Extract the [x, y] coordinate from the center of the cell holding the provided text.  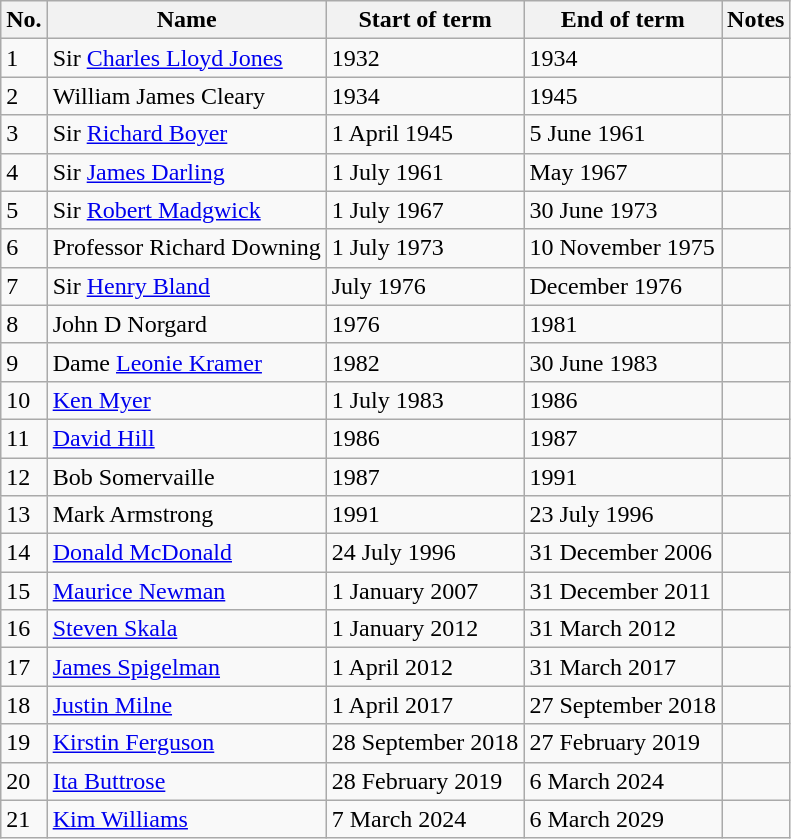
Ita Buttrose [186, 781]
27 February 2019 [623, 743]
15 [24, 591]
Donald McDonald [186, 553]
31 March 2017 [623, 667]
End of term [623, 20]
5 [24, 210]
Sir Henry Bland [186, 286]
Maurice Newman [186, 591]
1 [24, 58]
David Hill [186, 438]
Kirstin Ferguson [186, 743]
27 September 2018 [623, 705]
1 April 2017 [425, 705]
1 July 1961 [425, 172]
31 December 2006 [623, 553]
28 September 2018 [425, 743]
30 June 1973 [623, 210]
Ken Myer [186, 400]
July 1976 [425, 286]
20 [24, 781]
1 January 2007 [425, 591]
Dame Leonie Kramer [186, 362]
6 March 2024 [623, 781]
19 [24, 743]
2 [24, 96]
1 January 2012 [425, 629]
9 [24, 362]
1 April 1945 [425, 134]
Notes [756, 20]
1976 [425, 324]
1 July 1983 [425, 400]
31 March 2012 [623, 629]
1 April 2012 [425, 667]
7 March 2024 [425, 819]
28 February 2019 [425, 781]
6 March 2029 [623, 819]
4 [24, 172]
6 [24, 248]
Kim Williams [186, 819]
Sir Robert Madgwick [186, 210]
1932 [425, 58]
Sir Charles Lloyd Jones [186, 58]
18 [24, 705]
Name [186, 20]
Professor Richard Downing [186, 248]
11 [24, 438]
1982 [425, 362]
12 [24, 477]
10 November 1975 [623, 248]
23 July 1996 [623, 515]
1945 [623, 96]
John D Norgard [186, 324]
7 [24, 286]
Sir Richard Boyer [186, 134]
30 June 1983 [623, 362]
31 December 2011 [623, 591]
May 1967 [623, 172]
1 July 1973 [425, 248]
Steven Skala [186, 629]
December 1976 [623, 286]
Bob Somervaille [186, 477]
1 July 1967 [425, 210]
16 [24, 629]
1981 [623, 324]
No. [24, 20]
Start of term [425, 20]
James Spigelman [186, 667]
Mark Armstrong [186, 515]
8 [24, 324]
24 July 1996 [425, 553]
Justin Milne [186, 705]
17 [24, 667]
William James Cleary [186, 96]
10 [24, 400]
Sir James Darling [186, 172]
13 [24, 515]
5 June 1961 [623, 134]
21 [24, 819]
14 [24, 553]
3 [24, 134]
